Provide the [x, y] coordinate of the cell's center where the given text is located.  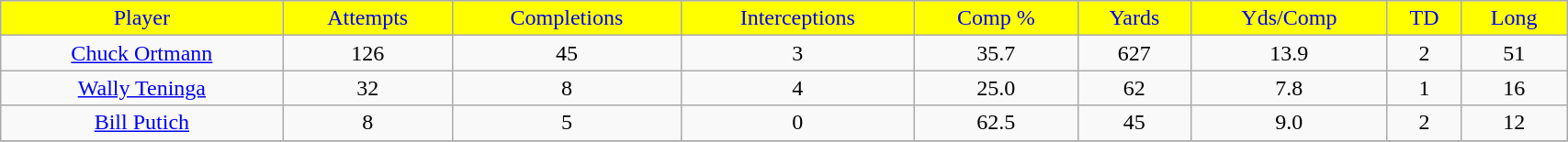
Chuck Ortmann [141, 53]
Comp % [996, 18]
7.8 [1289, 88]
12 [1514, 123]
Long [1514, 18]
13.9 [1289, 53]
Yds/Comp [1289, 18]
4 [797, 88]
Interceptions [797, 18]
TD [1424, 18]
51 [1514, 53]
Attempts [367, 18]
627 [1134, 53]
5 [566, 123]
Yards [1134, 18]
25.0 [996, 88]
Wally Teninga [141, 88]
0 [797, 123]
62.5 [996, 123]
Completions [566, 18]
1 [1424, 88]
35.7 [996, 53]
Player [141, 18]
3 [797, 53]
62 [1134, 88]
16 [1514, 88]
Bill Putich [141, 123]
126 [367, 53]
9.0 [1289, 123]
32 [367, 88]
